Locate the cell with the specified text and output its (X, Y) center coordinate. 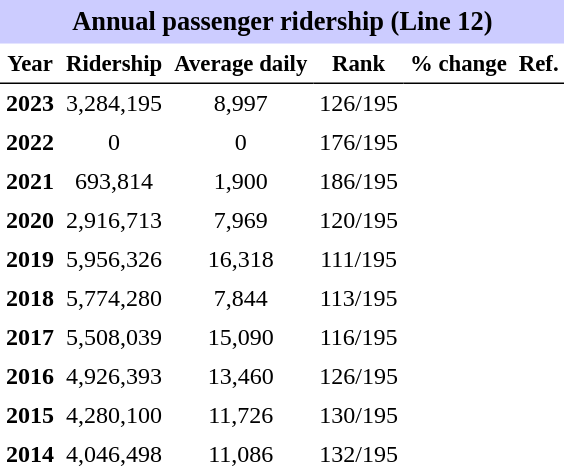
2016 (30, 376)
8,997 (240, 104)
1,900 (240, 182)
13,460 (240, 376)
2,916,713 (114, 220)
Ridership (114, 64)
130/195 (358, 416)
176/195 (358, 142)
2022 (30, 142)
111/195 (358, 260)
2018 (30, 298)
3,284,195 (114, 104)
2021 (30, 182)
11,726 (240, 416)
693,814 (114, 182)
4,926,393 (114, 376)
116/195 (358, 338)
7,969 (240, 220)
Rank (358, 64)
2017 (30, 338)
7,844 (240, 298)
186/195 (358, 182)
16,318 (240, 260)
15,090 (240, 338)
113/195 (358, 298)
2020 (30, 220)
2015 (30, 416)
5,508,039 (114, 338)
Year (30, 64)
5,774,280 (114, 298)
2023 (30, 104)
120/195 (358, 220)
2019 (30, 260)
5,956,326 (114, 260)
% change (458, 64)
Average daily (240, 64)
4,280,100 (114, 416)
